Extract the [X, Y] coordinate from the center of the cell holding the provided text.  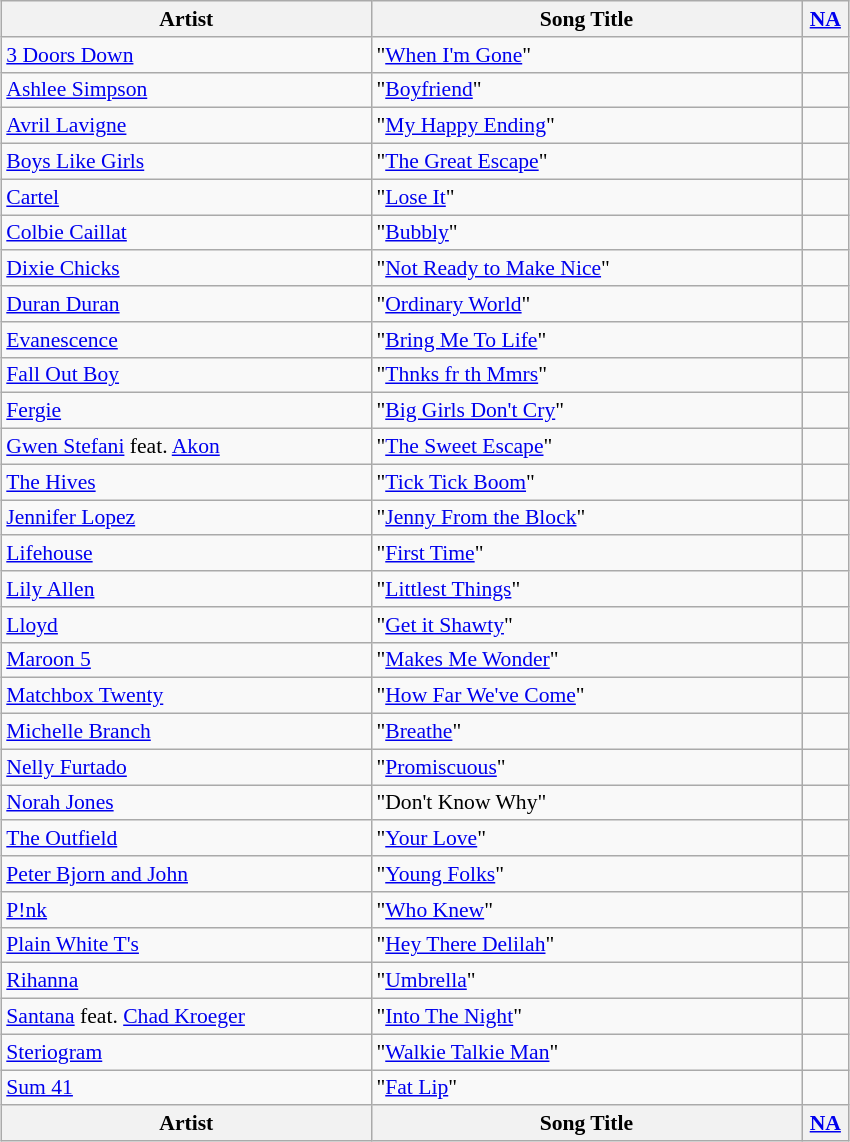
"The Sweet Escape" [586, 446]
"Young Folks" [586, 874]
"Littlest Things" [586, 589]
Nelly Furtado [186, 767]
"When I'm Gone" [586, 54]
"Thnks fr th Mmrs" [586, 375]
"Jenny From the Block" [586, 518]
"Boyfriend" [586, 90]
"The Great Escape" [586, 161]
3 Doors Down [186, 54]
Lloyd [186, 624]
"Your Love" [586, 838]
Peter Bjorn and John [186, 874]
Cartel [186, 197]
Fall Out Boy [186, 375]
"Fat Lip" [586, 1088]
"My Happy Ending" [586, 126]
"Makes Me Wonder" [586, 660]
"Hey There Delilah" [586, 945]
P!nk [186, 909]
Dixie Chicks [186, 268]
Michelle Branch [186, 731]
"Big Girls Don't Cry" [586, 411]
Rihanna [186, 981]
The Hives [186, 482]
Ashlee Simpson [186, 90]
"Bubbly" [586, 232]
"First Time" [586, 553]
Lily Allen [186, 589]
"Not Ready to Make Nice" [586, 268]
Duran Duran [186, 304]
Avril Lavigne [186, 126]
"Who Knew" [586, 909]
"Lose It" [586, 197]
Steriogram [186, 1052]
Maroon 5 [186, 660]
Fergie [186, 411]
The Outfield [186, 838]
"Ordinary World" [586, 304]
"Tick Tick Boom" [586, 482]
Evanescence [186, 339]
"Bring Me To Life" [586, 339]
"Breathe" [586, 731]
Norah Jones [186, 802]
"How Far We've Come" [586, 696]
Jennifer Lopez [186, 518]
Lifehouse [186, 553]
"Walkie Talkie Man" [586, 1052]
Colbie Caillat [186, 232]
Santana feat. Chad Kroeger [186, 1016]
Boys Like Girls [186, 161]
"Get it Shawty" [586, 624]
Sum 41 [186, 1088]
"Umbrella" [586, 981]
Plain White T's [186, 945]
Gwen Stefani feat. Akon [186, 446]
"Promiscuous" [586, 767]
"Into The Night" [586, 1016]
"Don't Know Why" [586, 802]
Matchbox Twenty [186, 696]
